For the text-containing cell, return its midpoint in [X, Y] coordinate format. 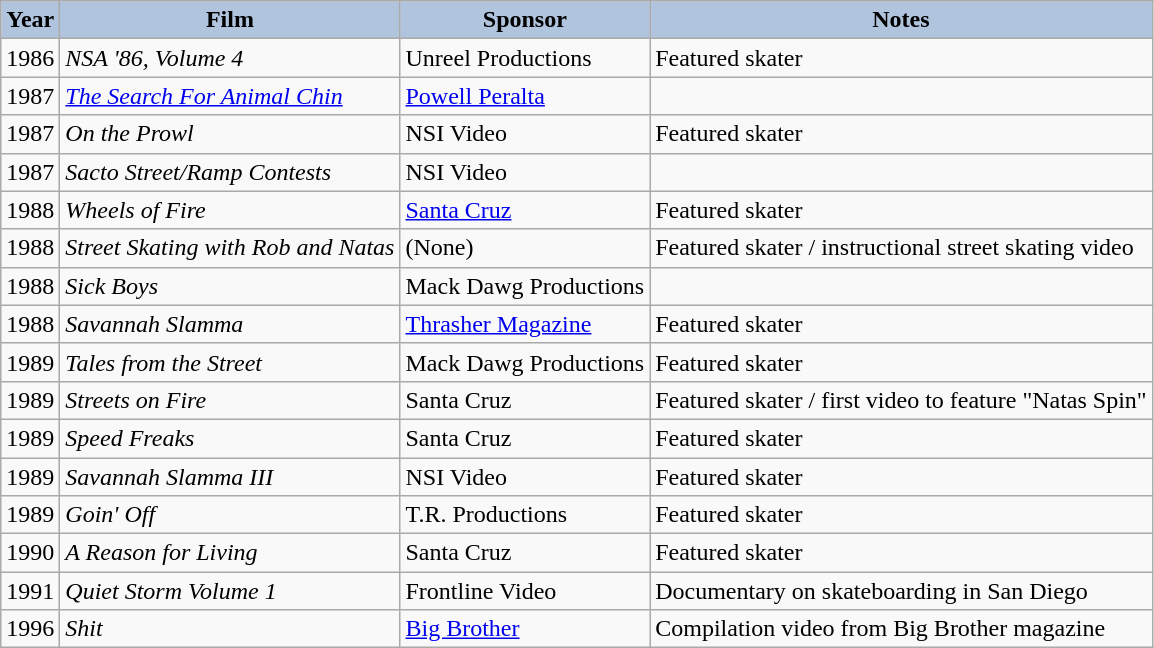
(None) [525, 248]
Quiet Storm Volume 1 [230, 591]
Big Brother [525, 629]
Powell Peralta [525, 96]
A Reason for Living [230, 553]
1990 [30, 553]
Savannah Slamma III [230, 477]
Documentary on skateboarding in San Diego [902, 591]
Featured skater / instructional street skating video [902, 248]
The Search For Animal Chin [230, 96]
Notes [902, 20]
Unreel Productions [525, 58]
Street Skating with Rob and Natas [230, 248]
Sponsor [525, 20]
Speed Freaks [230, 438]
1991 [30, 591]
Featured skater / first video to feature "Natas Spin" [902, 400]
Goin' Off [230, 515]
Compilation video from Big Brother magazine [902, 629]
Tales from the Street [230, 362]
1996 [30, 629]
Streets on Fire [230, 400]
Frontline Video [525, 591]
Year [30, 20]
Wheels of Fire [230, 210]
T.R. Productions [525, 515]
Film [230, 20]
Savannah Slamma [230, 324]
Sacto Street/Ramp Contests [230, 172]
1986 [30, 58]
Thrasher Magazine [525, 324]
On the Prowl [230, 134]
Shit [230, 629]
NSA '86, Volume 4 [230, 58]
Sick Boys [230, 286]
